Search for the cell housing the specified text and yield its [X, Y] center coordinate. 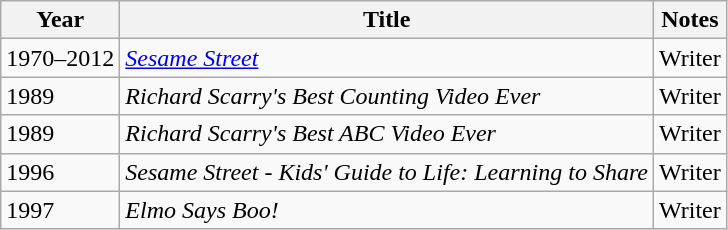
Notes [690, 20]
1970–2012 [60, 58]
Title [387, 20]
Elmo Says Boo! [387, 210]
Sesame Street [387, 58]
Richard Scarry's Best Counting Video Ever [387, 96]
Sesame Street - Kids' Guide to Life: Learning to Share [387, 172]
Richard Scarry's Best ABC Video Ever [387, 134]
Year [60, 20]
1997 [60, 210]
1996 [60, 172]
